For the text-containing cell, return its midpoint in (x, y) coordinate format. 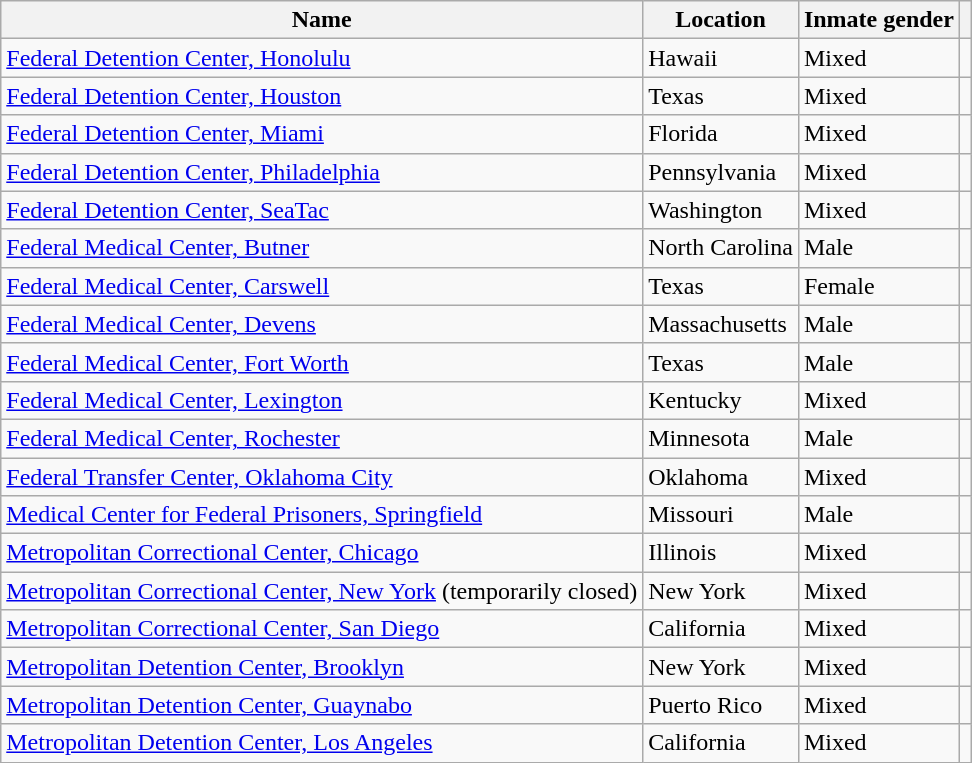
North Carolina (721, 248)
Federal Medical Center, Butner (322, 248)
Medical Center for Federal Prisoners, Springfield (322, 515)
Female (878, 286)
Federal Medical Center, Lexington (322, 400)
Puerto Rico (721, 705)
Federal Medical Center, Devens (322, 324)
Federal Detention Center, Honolulu (322, 58)
Federal Transfer Center, Oklahoma City (322, 477)
Metropolitan Correctional Center, New York (temporarily closed) (322, 591)
Washington (721, 210)
Florida (721, 134)
Federal Detention Center, Philadelphia (322, 172)
Inmate gender (878, 20)
Pennsylvania (721, 172)
Federal Medical Center, Fort Worth (322, 362)
Federal Detention Center, SeaTac (322, 210)
Federal Medical Center, Carswell (322, 286)
Missouri (721, 515)
Kentucky (721, 400)
Name (322, 20)
Illinois (721, 553)
Metropolitan Detention Center, Los Angeles (322, 743)
Hawaii (721, 58)
Metropolitan Correctional Center, San Diego (322, 629)
Federal Medical Center, Rochester (322, 438)
Metropolitan Correctional Center, Chicago (322, 553)
Metropolitan Detention Center, Brooklyn (322, 667)
Minnesota (721, 438)
Federal Detention Center, Miami (322, 134)
Federal Detention Center, Houston (322, 96)
Oklahoma (721, 477)
Location (721, 20)
Massachusetts (721, 324)
Metropolitan Detention Center, Guaynabo (322, 705)
